Pinpoint the cell where the given text exists, returning its (X, Y) midpoint coordinate. 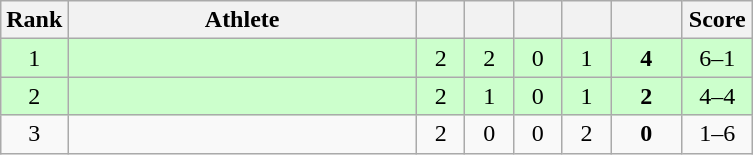
6–1 (718, 58)
Athlete (242, 20)
Score (718, 20)
4–4 (718, 96)
3 (34, 134)
Rank (34, 20)
4 (646, 58)
1–6 (718, 134)
